Extract the (X, Y) coordinate from the center of the cell holding the provided text.  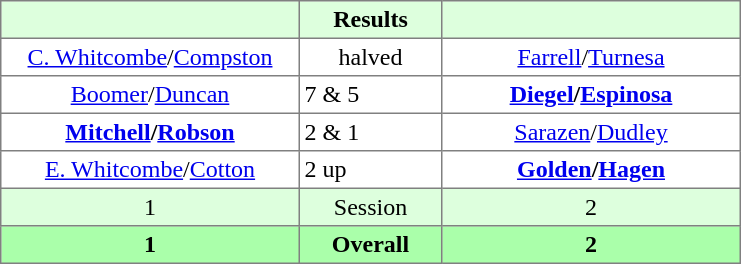
2 up (370, 170)
7 & 5 (370, 95)
Mitchell/Robson (150, 132)
Boomer/Duncan (150, 95)
Overall (370, 245)
Results (370, 20)
Diegel/Espinosa (591, 95)
Session (370, 207)
Farrell/Turnesa (591, 57)
Golden/Hagen (591, 170)
E. Whitcombe/Cotton (150, 170)
halved (370, 57)
Sarazen/Dudley (591, 132)
2 & 1 (370, 132)
C. Whitcombe/Compston (150, 57)
